Provide the (x, y) coordinate of the cell's center where the given text is located.  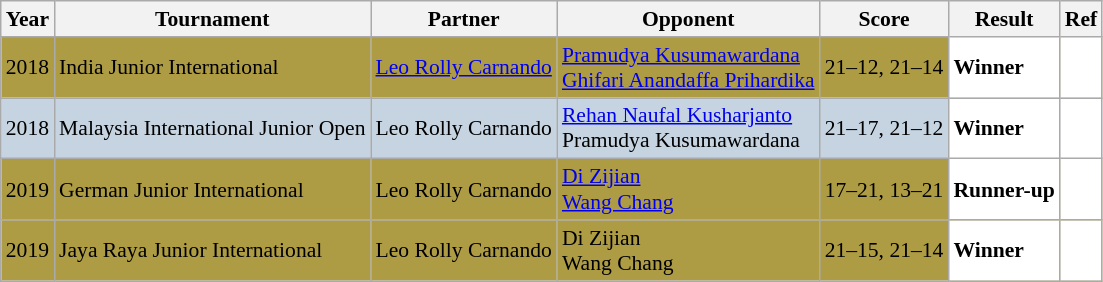
Jaya Raya Junior International (212, 250)
21–12, 21–14 (884, 68)
Score (884, 19)
Partner (463, 19)
Result (1004, 19)
Ref (1081, 19)
Year (28, 19)
India Junior International (212, 68)
Runner-up (1004, 190)
Pramudya Kusumawardana Ghifari Anandaffa Prihardika (688, 68)
21–15, 21–14 (884, 250)
Tournament (212, 19)
21–17, 21–12 (884, 128)
Rehan Naufal Kusharjanto Pramudya Kusumawardana (688, 128)
Malaysia International Junior Open (212, 128)
Opponent (688, 19)
German Junior International (212, 190)
17–21, 13–21 (884, 190)
